Scan for the cell matching the given text and deliver its (X, Y) coordinate at center. 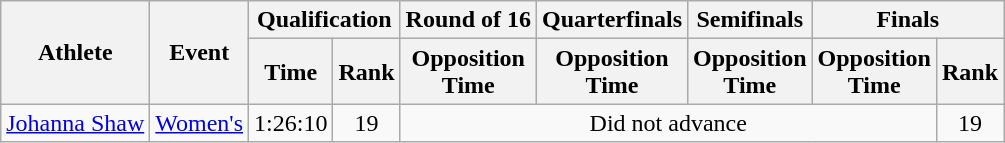
Round of 16 (468, 20)
1:26:10 (291, 123)
Semifinals (750, 20)
Did not advance (668, 123)
Athlete (76, 52)
Quarterfinals (612, 20)
Women's (200, 123)
Finals (908, 20)
Johanna Shaw (76, 123)
Qualification (325, 20)
Time (291, 72)
Event (200, 52)
